For the text-containing cell, return its midpoint in [X, Y] coordinate format. 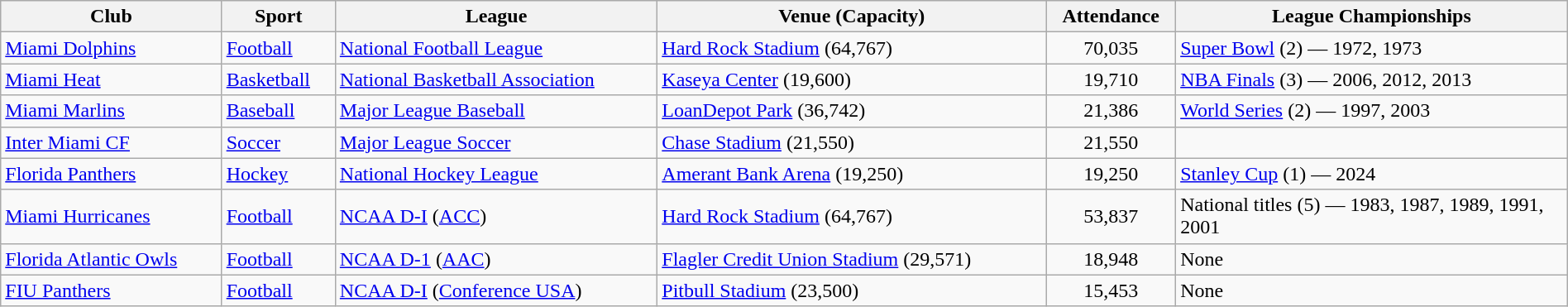
NCAA D-1 (AAC) [496, 259]
15,453 [1111, 290]
19,710 [1111, 79]
Inter Miami CF [111, 142]
Major League Soccer [496, 142]
Amerant Bank Arena (19,250) [852, 174]
Hockey [278, 174]
NCAA D-I (Conference USA) [496, 290]
National Football League [496, 48]
Chase Stadium (21,550) [852, 142]
21,386 [1111, 111]
Stanley Cup (1) — 2024 [1372, 174]
FIU Panthers [111, 290]
Baseball [278, 111]
League [496, 17]
Venue (Capacity) [852, 17]
Florida Atlantic Owls [111, 259]
70,035 [1111, 48]
League Championships [1372, 17]
Basketball [278, 79]
Sport [278, 17]
NBA Finals (3) — 2006, 2012, 2013 [1372, 79]
Miami Hurricanes [111, 217]
Flagler Credit Union Stadium (29,571) [852, 259]
LoanDepot Park (36,742) [852, 111]
Miami Marlins [111, 111]
Major League Baseball [496, 111]
Club [111, 17]
Soccer [278, 142]
Kaseya Center (19,600) [852, 79]
53,837 [1111, 217]
National Basketball Association [496, 79]
Super Bowl (2) — 1972, 1973 [1372, 48]
21,550 [1111, 142]
Attendance [1111, 17]
World Series (2) — 1997, 2003 [1372, 111]
Miami Heat [111, 79]
National titles (5) — 1983, 1987, 1989, 1991, 2001 [1372, 217]
National Hockey League [496, 174]
Pitbull Stadium (23,500) [852, 290]
NCAA D-I (ACC) [496, 217]
19,250 [1111, 174]
18,948 [1111, 259]
Miami Dolphins [111, 48]
Florida Panthers [111, 174]
